Provide the (x, y) coordinate of the cell's center where the given text is located.  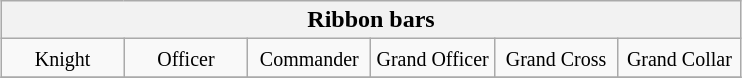
Knight (62, 58)
Ribbon bars (371, 20)
Grand Officer (432, 58)
Commander (310, 58)
Grand Cross (556, 58)
Grand Collar (680, 58)
Officer (186, 58)
